Scan for the cell matching the given text and deliver its (X, Y) coordinate at center. 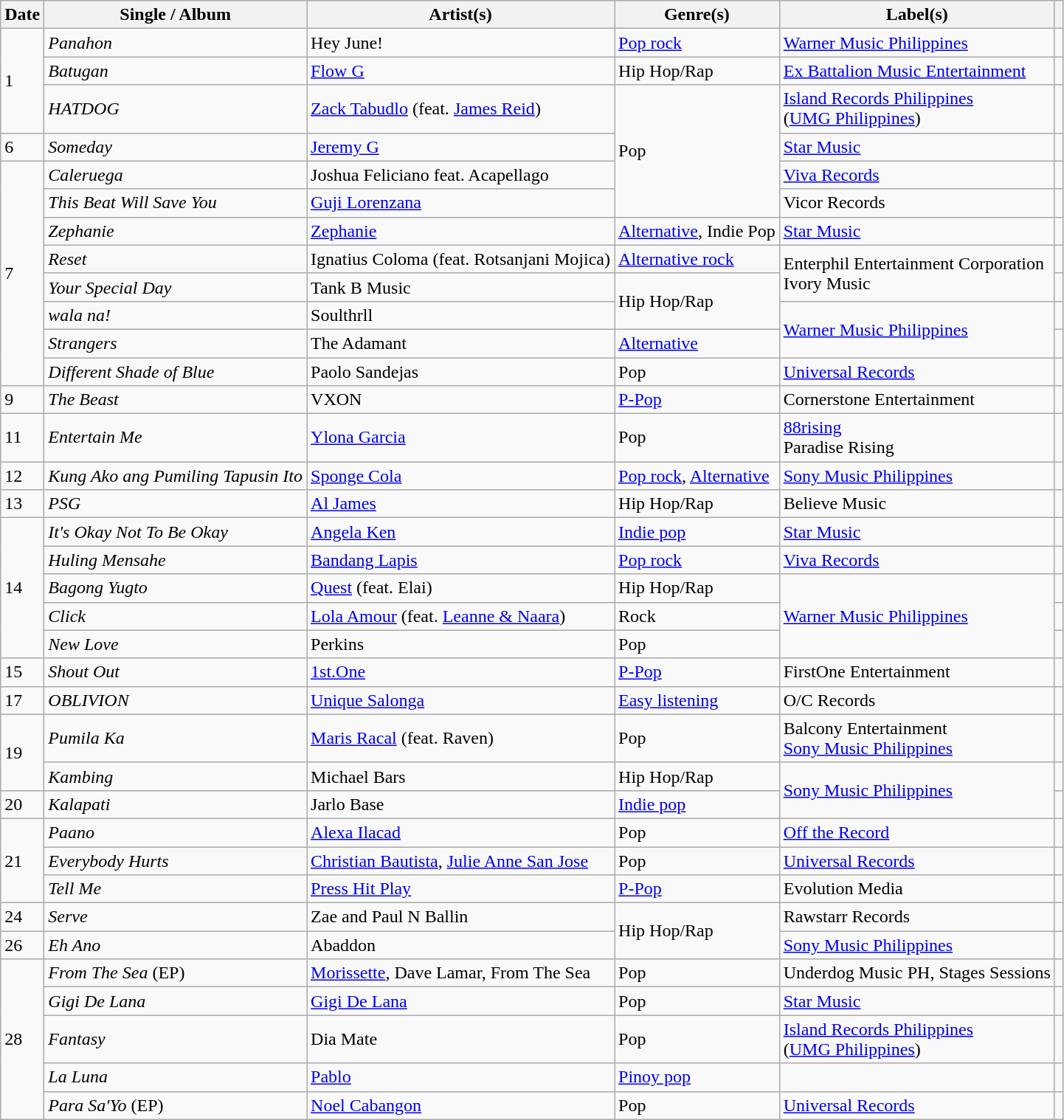
Jarlo Base (460, 804)
HATDOG (176, 109)
Hey June! (460, 43)
Alternative (697, 343)
Morissette, Dave Lamar, From The Sea (460, 973)
14 (22, 588)
PSG (176, 504)
Reset (176, 259)
1 (22, 81)
OBLIVION (176, 700)
Angela Ken (460, 532)
Evolution Media (916, 889)
Date (22, 15)
Pop rock, Alternative (697, 476)
Strangers (176, 343)
Unique Salonga (460, 700)
Pinoy pop (697, 1077)
Cornerstone Entertainment (916, 400)
Underdog Music PH, Stages Sessions (916, 973)
Single / Album (176, 15)
Maris Racal (feat. Raven) (460, 738)
Michael Bars (460, 776)
Guji Lorenzana (460, 203)
Fantasy (176, 1039)
Serve (176, 917)
12 (22, 476)
From The Sea (EP) (176, 973)
Rawstarr Records (916, 917)
Panahon (176, 43)
Paano (176, 832)
wala na! (176, 315)
Flow G (460, 71)
28 (22, 1039)
7 (22, 273)
Believe Music (916, 504)
1st.One (460, 672)
Quest (feat. Elai) (460, 588)
11 (22, 438)
Perkins (460, 644)
19 (22, 753)
It's Okay Not To Be Okay (176, 532)
Para Sa'Yo (EP) (176, 1105)
Jeremy G (460, 147)
Christian Bautista, Julie Anne San Jose (460, 861)
Everybody Hurts (176, 861)
Enterphil Entertainment CorporationIvory Music (916, 273)
Label(s) (916, 15)
Balcony EntertainmentSony Music Philippines (916, 738)
21 (22, 860)
Alternative rock (697, 259)
O/C Records (916, 700)
Huling Mensahe (176, 560)
Kung Ako ang Pumiling Tapusin Ito (176, 476)
Caleruega (176, 175)
Batugan (176, 71)
Joshua Feliciano feat. Acapellago (460, 175)
Dia Mate (460, 1039)
Entertain Me (176, 438)
This Beat Will Save You (176, 203)
Pumila Ka (176, 738)
Bagong Yugto (176, 588)
Noel Cabangon (460, 1105)
Sponge Cola (460, 476)
Alternative, Indie Pop (697, 231)
Ylona Garcia (460, 438)
Tank B Music (460, 287)
Press Hit Play (460, 889)
13 (22, 504)
Kalapati (176, 804)
9 (22, 400)
Alexa Ilacad (460, 832)
Different Shade of Blue (176, 371)
Ex Battalion Music Entertainment (916, 71)
6 (22, 147)
The Beast (176, 400)
20 (22, 804)
Pablo (460, 1077)
Zack Tabudlo (feat. James Reid) (460, 109)
Your Special Day (176, 287)
Easy listening (697, 700)
24 (22, 917)
Paolo Sandejas (460, 371)
Bandang Lapis (460, 560)
FirstOne Entertainment (916, 672)
Abaddon (460, 945)
Vicor Records (916, 203)
Lola Amour (feat. Leanne & Naara) (460, 616)
Zae and Paul N Ballin (460, 917)
Shout Out (176, 672)
Someday (176, 147)
VXON (460, 400)
The Adamant (460, 343)
New Love (176, 644)
Rock (697, 616)
Ignatius Coloma (feat. Rotsanjani Mojica) (460, 259)
17 (22, 700)
Off the Record (916, 832)
La Luna (176, 1077)
Artist(s) (460, 15)
Soulthrll (460, 315)
88risingParadise Rising (916, 438)
Tell Me (176, 889)
Kambing (176, 776)
15 (22, 672)
Click (176, 616)
Al James (460, 504)
26 (22, 945)
Genre(s) (697, 15)
Eh Ano (176, 945)
